Find where the given text appears and provide that cell's center as (x, y) coordinate. 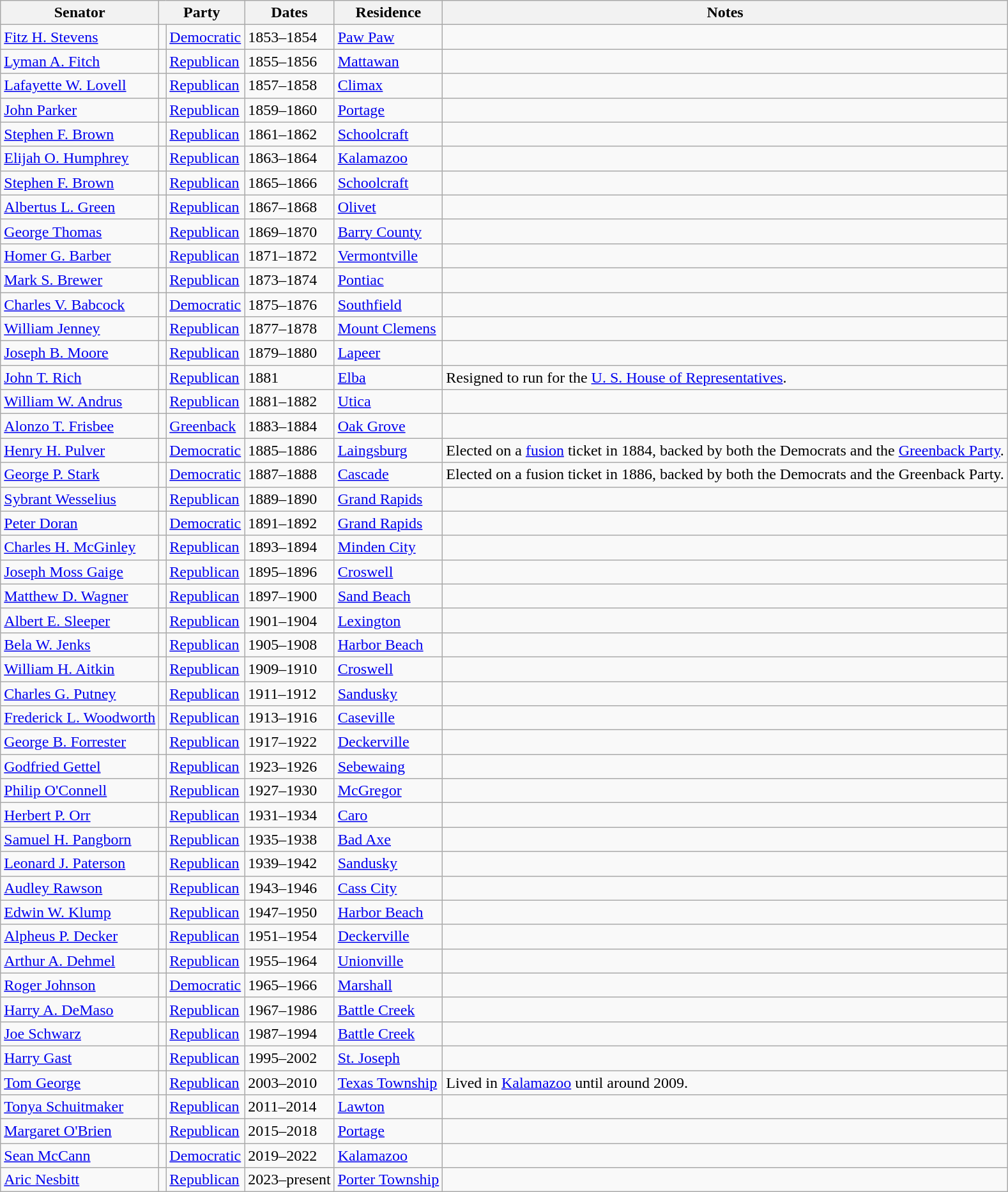
1861–1862 (289, 134)
1895–1896 (289, 572)
Lawton (388, 1107)
Party (202, 13)
Godfried Gettel (80, 767)
1967–1986 (289, 1009)
1875–1876 (289, 305)
Bad Axe (388, 839)
Minden City (388, 547)
Oak Grove (388, 426)
2015–2018 (289, 1131)
Marshall (388, 985)
Paw Paw (388, 37)
1889–1890 (289, 499)
Joe Schwarz (80, 1034)
1859–1860 (289, 110)
Tom George (80, 1083)
1877–1878 (289, 329)
Arthur A. Dehmel (80, 961)
Homer G. Barber (80, 256)
William H. Aitkin (80, 669)
2019–2022 (289, 1156)
Frederick L. Woodworth (80, 718)
1885–1886 (289, 450)
1857–1858 (289, 86)
Caro (388, 815)
Edwin W. Klump (80, 912)
1943–1946 (289, 888)
Lyman A. Fitch (80, 61)
John Parker (80, 110)
Fitz H. Stevens (80, 37)
2011–2014 (289, 1107)
Bela W. Jenks (80, 645)
Joseph B. Moore (80, 353)
Porter Township (388, 1180)
Charles H. McGinley (80, 547)
Notes (726, 13)
Southfield (388, 305)
Lafayette W. Lovell (80, 86)
Elected on a fusion ticket in 1884, backed by both the Democrats and the Greenback Party. (726, 450)
1905–1908 (289, 645)
1935–1938 (289, 839)
Mattawan (388, 61)
Elba (388, 378)
1887–1888 (289, 475)
George P. Stark (80, 475)
Utica (388, 402)
McGregor (388, 791)
1881 (289, 378)
Albertus L. Green (80, 207)
1917–1922 (289, 742)
1901–1904 (289, 620)
1891–1892 (289, 523)
Roger Johnson (80, 985)
1995–2002 (289, 1058)
Henry H. Pulver (80, 450)
John T. Rich (80, 378)
1955–1964 (289, 961)
1865–1866 (289, 183)
1873–1874 (289, 280)
Cass City (388, 888)
Joseph Moss Gaige (80, 572)
1883–1884 (289, 426)
Charles G. Putney (80, 693)
Caseville (388, 718)
Vermontville (388, 256)
Samuel H. Pangborn (80, 839)
Texas Township (388, 1083)
Resigned to run for the U. S. House of Representatives. (726, 378)
Matthew D. Wagner (80, 596)
Cascade (388, 475)
William W. Andrus (80, 402)
Margaret O'Brien (80, 1131)
Greenback (206, 426)
1893–1894 (289, 547)
1881–1882 (289, 402)
Alpheus P. Decker (80, 936)
George B. Forrester (80, 742)
1951–1954 (289, 936)
Charles V. Babcock (80, 305)
1897–1900 (289, 596)
Mount Clemens (388, 329)
Harry Gast (80, 1058)
Elected on a fusion ticket in 1886, backed by both the Democrats and the Greenback Party. (726, 475)
1871–1872 (289, 256)
Dates (289, 13)
Audley Rawson (80, 888)
Alonzo T. Frisbee (80, 426)
Tonya Schuitmaker (80, 1107)
1911–1912 (289, 693)
Lived in Kalamazoo until around 2009. (726, 1083)
1987–1994 (289, 1034)
Residence (388, 13)
1965–1966 (289, 985)
William Jenney (80, 329)
Sand Beach (388, 596)
1879–1880 (289, 353)
1927–1930 (289, 791)
Olivet (388, 207)
Mark S. Brewer (80, 280)
Philip O'Connell (80, 791)
Leonard J. Paterson (80, 864)
Sebewaing (388, 767)
1869–1870 (289, 231)
1913–1916 (289, 718)
Senator (80, 13)
Aric Nesbitt (80, 1180)
Barry County (388, 231)
Lapeer (388, 353)
1855–1856 (289, 61)
1939–1942 (289, 864)
George Thomas (80, 231)
St. Joseph (388, 1058)
Climax (388, 86)
Harry A. DeMaso (80, 1009)
1931–1934 (289, 815)
Peter Doran (80, 523)
1947–1950 (289, 912)
1909–1910 (289, 669)
Lexington (388, 620)
Elijah O. Humphrey (80, 158)
Pontiac (388, 280)
Herbert P. Orr (80, 815)
Sean McCann (80, 1156)
Albert E. Sleeper (80, 620)
2023–present (289, 1180)
1863–1864 (289, 158)
Unionville (388, 961)
Laingsburg (388, 450)
1867–1868 (289, 207)
Sybrant Wesselius (80, 499)
1853–1854 (289, 37)
1923–1926 (289, 767)
2003–2010 (289, 1083)
